Identify which cell holds the provided text, then report its [x, y] central coordinate. 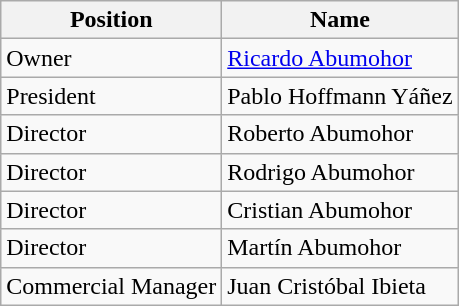
Ricardo Abumohor [340, 58]
Martín Abumohor [340, 248]
Commercial Manager [112, 286]
Owner [112, 58]
President [112, 96]
Cristian Abumohor [340, 210]
Rodrigo Abumohor [340, 172]
Pablo Hoffmann Yáñez [340, 96]
Roberto Abumohor [340, 134]
Name [340, 20]
Position [112, 20]
Juan Cristóbal Ibieta [340, 286]
